Detect which cell encompasses the target text, then output its [x, y] center coordinate. 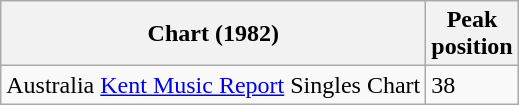
Australia Kent Music Report Singles Chart [214, 85]
38 [472, 85]
Peakposition [472, 34]
Chart (1982) [214, 34]
